Locate the cell with the specified text and output its [X, Y] center coordinate. 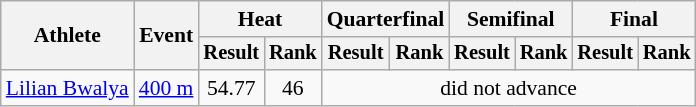
400 m [166, 88]
54.77 [231, 88]
Semifinal [510, 19]
Athlete [68, 36]
Quarterfinal [386, 19]
Heat [260, 19]
did not advance [509, 88]
Final [634, 19]
Lilian Bwalya [68, 88]
46 [293, 88]
Event [166, 36]
